Extract the [x, y] coordinate from the center of the cell holding the provided text.  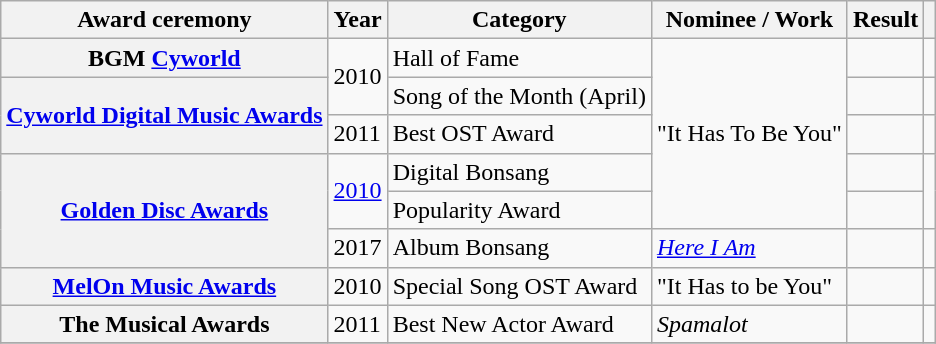
The Musical Awards [164, 324]
Special Song OST Award [519, 286]
Here I Am [749, 248]
"It Has To Be You" [749, 134]
Result [885, 20]
Popularity Award [519, 210]
BGM Cyworld [164, 58]
Nominee / Work [749, 20]
Hall of Fame [519, 58]
"It Has to be You" [749, 286]
Digital Bonsang [519, 172]
Golden Disc Awards [164, 210]
MelOn Music Awards [164, 286]
Category [519, 20]
Award ceremony [164, 20]
Spamalot [749, 324]
Best New Actor Award [519, 324]
Cyworld Digital Music Awards [164, 115]
Song of the Month (April) [519, 96]
Album Bonsang [519, 248]
2017 [358, 248]
Year [358, 20]
Best OST Award [519, 134]
